For the text-containing cell, return its midpoint in (X, Y) coordinate format. 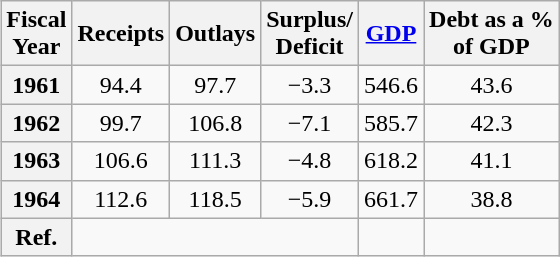
Outlays (216, 34)
585.7 (390, 123)
42.3 (492, 123)
43.6 (492, 85)
FiscalYear (36, 34)
38.8 (492, 199)
546.6 (390, 85)
41.1 (492, 161)
1961 (36, 85)
106.6 (121, 161)
−4.8 (310, 161)
−7.1 (310, 123)
106.8 (216, 123)
1962 (36, 123)
661.7 (390, 199)
1964 (36, 199)
Receipts (121, 34)
−3.3 (310, 85)
Surplus/Deficit (310, 34)
99.7 (121, 123)
1963 (36, 161)
618.2 (390, 161)
GDP (390, 34)
94.4 (121, 85)
Ref. (36, 237)
118.5 (216, 199)
Debt as a %of GDP (492, 34)
97.7 (216, 85)
111.3 (216, 161)
−5.9 (310, 199)
112.6 (121, 199)
